For the text-containing cell, return its midpoint in (X, Y) coordinate format. 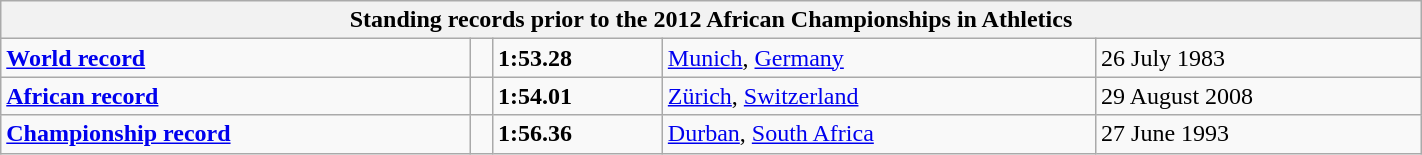
African record (236, 96)
1:54.01 (578, 96)
Standing records prior to the 2012 African Championships in Athletics (711, 20)
World record (236, 58)
Zürich, Switzerland (878, 96)
26 July 1983 (1259, 58)
Munich, Germany (878, 58)
1:56.36 (578, 134)
1:53.28 (578, 58)
27 June 1993 (1259, 134)
29 August 2008 (1259, 96)
Durban, South Africa (878, 134)
Championship record (236, 134)
